Capture the cell that displays the provided text and extract its [X, Y] central coordinate. 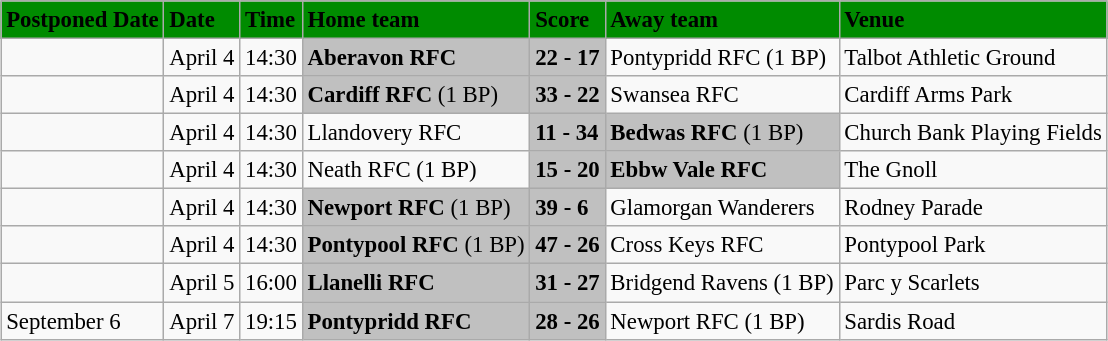
Venue [973, 20]
15 - 20 [568, 170]
Swansea RFC [722, 95]
39 - 6 [568, 208]
Parc y Scarlets [973, 283]
Llanelli RFC [416, 283]
16:00 [272, 283]
Rodney Parade [973, 208]
11 - 34 [568, 133]
Cross Keys RFC [722, 245]
Home team [416, 20]
Bedwas RFC (1 BP) [722, 133]
Ebbw Vale RFC [722, 170]
33 - 22 [568, 95]
April 5 [202, 283]
Pontypool Park [973, 245]
Postponed Date [82, 20]
Cardiff Arms Park [973, 95]
Away team [722, 20]
Pontypridd RFC [416, 321]
Aberavon RFC [416, 57]
19:15 [272, 321]
September 6 [82, 321]
47 - 26 [568, 245]
Date [202, 20]
Score [568, 20]
Cardiff RFC (1 BP) [416, 95]
Glamorgan Wanderers [722, 208]
Talbot Athletic Ground [973, 57]
Neath RFC (1 BP) [416, 170]
22 - 17 [568, 57]
Sardis Road [973, 321]
Bridgend Ravens (1 BP) [722, 283]
April 7 [202, 321]
The Gnoll [973, 170]
Church Bank Playing Fields [973, 133]
31 - 27 [568, 283]
Pontypool RFC (1 BP) [416, 245]
Time [272, 20]
28 - 26 [568, 321]
Llandovery RFC [416, 133]
Pontypridd RFC (1 BP) [722, 57]
